Detect which cell encompasses the target text, then output its (X, Y) center coordinate. 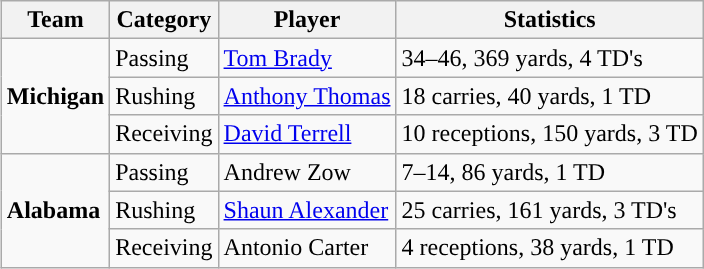
Team (55, 20)
Player (307, 20)
10 receptions, 150 yards, 3 TD (550, 134)
4 receptions, 38 yards, 1 TD (550, 248)
Tom Brady (307, 58)
Category (164, 20)
Michigan (55, 96)
Antonio Carter (307, 248)
7–14, 86 yards, 1 TD (550, 172)
Andrew Zow (307, 172)
Shaun Alexander (307, 210)
Anthony Thomas (307, 96)
25 carries, 161 yards, 3 TD's (550, 210)
Statistics (550, 20)
18 carries, 40 yards, 1 TD (550, 96)
34–46, 369 yards, 4 TD's (550, 58)
David Terrell (307, 134)
Alabama (55, 210)
